Return the [x, y] coordinate for the center point of the cell that contains the specified text.  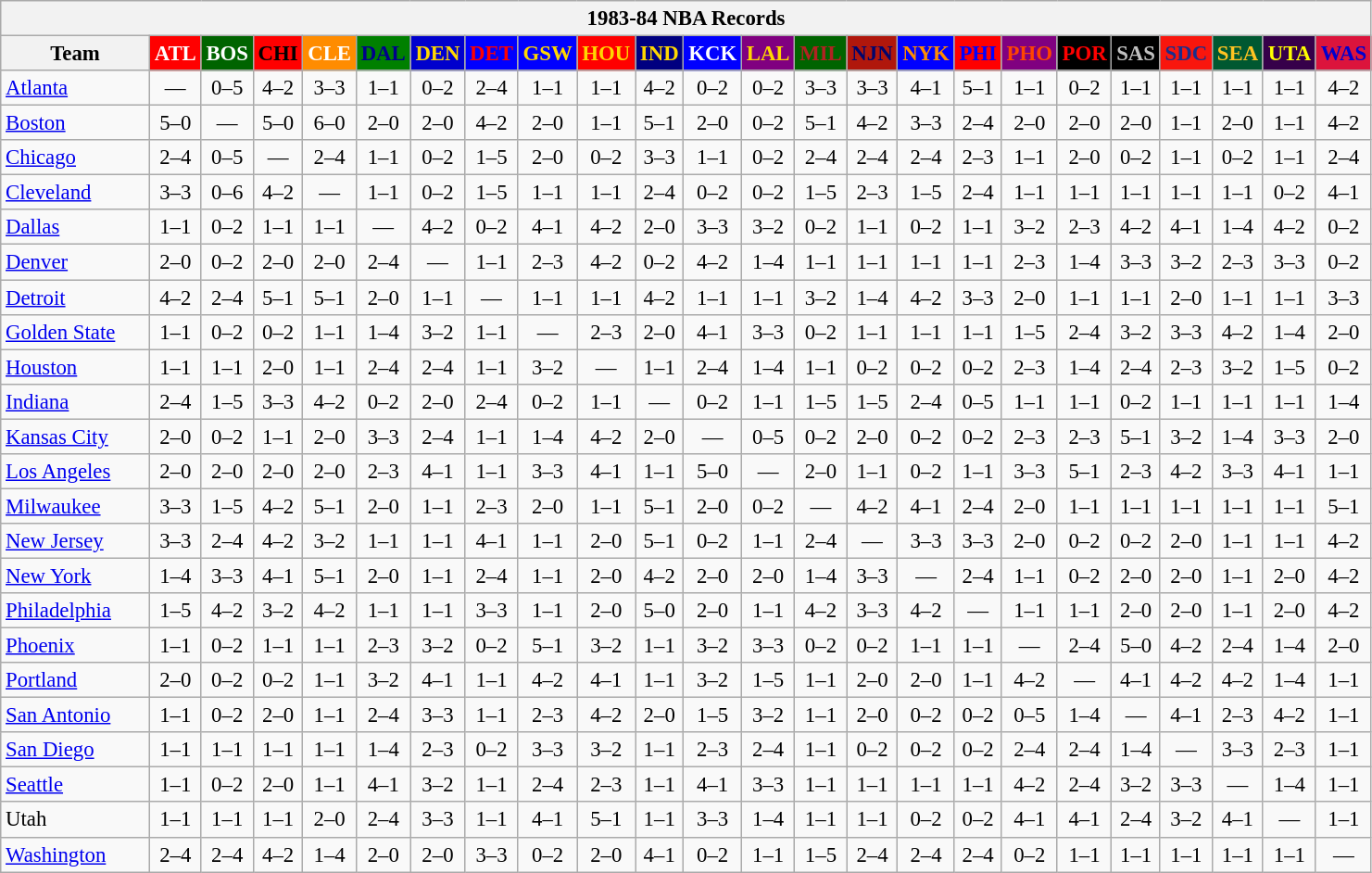
NYK [926, 54]
Milwaukee [76, 506]
SDC [1186, 54]
Atlanta [76, 88]
San Antonio [76, 715]
Dallas [76, 227]
Los Angeles [76, 472]
KCK [713, 54]
DAL [384, 54]
New York [76, 576]
SAS [1136, 54]
DEN [437, 54]
CLE [330, 54]
Denver [76, 262]
CHI [278, 54]
1983-84 NBA Records [686, 19]
Golden State [76, 332]
MIL [821, 54]
Team [76, 54]
San Diego [76, 750]
SEA [1238, 54]
IND [660, 54]
Chicago [76, 158]
Utah [76, 820]
Kansas City [76, 436]
BOS [227, 54]
Houston [76, 367]
ATL [175, 54]
NJN [873, 54]
Portland [76, 680]
Philadelphia [76, 611]
Boston [76, 123]
Phoenix [76, 646]
WAS [1343, 54]
New Jersey [76, 541]
LAL [767, 54]
DET [491, 54]
Detroit [76, 297]
Washington [76, 854]
6–0 [330, 123]
Seattle [76, 785]
POR [1084, 54]
GSW [548, 54]
PHI [978, 54]
UTA [1290, 54]
0–6 [227, 193]
Cleveland [76, 193]
HOU [606, 54]
Indiana [76, 401]
PHO [1029, 54]
